Scan for the cell matching the given text and deliver its [x, y] coordinate at center. 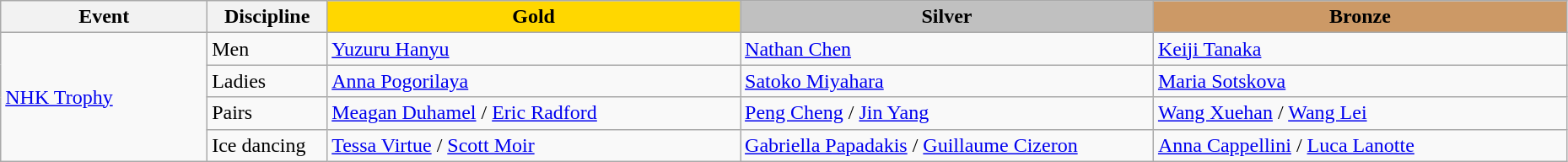
Yuzuru Hanyu [534, 49]
Satoko Miyahara [947, 81]
Ladies [267, 81]
NHK Trophy [105, 97]
Bronze [1360, 17]
Tessa Virtue / Scott Moir [534, 145]
Discipline [267, 17]
Pairs [267, 113]
Gold [534, 17]
Meagan Duhamel / Eric Radford [534, 113]
Silver [947, 17]
Anna Cappellini / Luca Lanotte [1360, 145]
Men [267, 49]
Ice dancing [267, 145]
Keiji Tanaka [1360, 49]
Event [105, 17]
Peng Cheng / Jin Yang [947, 113]
Anna Pogorilaya [534, 81]
Gabriella Papadakis / Guillaume Cizeron [947, 145]
Maria Sotskova [1360, 81]
Wang Xuehan / Wang Lei [1360, 113]
Nathan Chen [947, 49]
